Locate the cell with the specified text and output its [x, y] center coordinate. 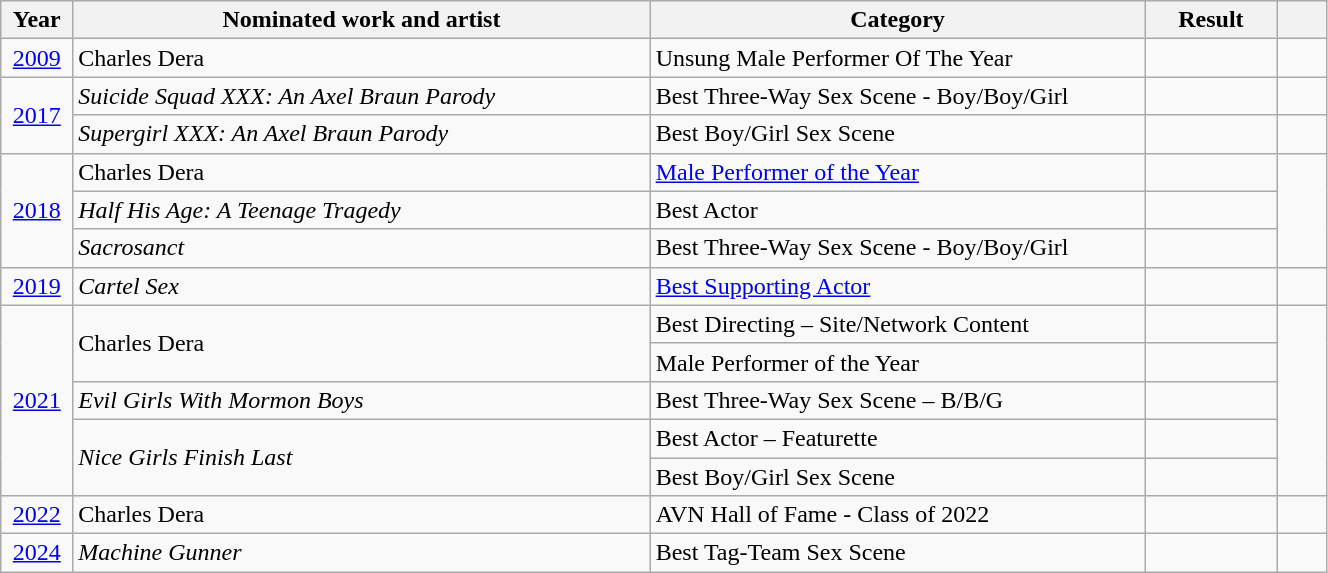
Best Directing – Site/Network Content [898, 324]
2017 [37, 115]
Category [898, 20]
Best Actor [898, 210]
AVN Hall of Fame - Class of 2022 [898, 515]
2024 [37, 553]
Sacrosanct [362, 248]
Unsung Male Performer Of The Year [898, 58]
Half His Age: A Teenage Tragedy [362, 210]
Cartel Sex [362, 286]
Best Supporting Actor [898, 286]
Machine Gunner [362, 553]
Best Actor – Featurette [898, 438]
2019 [37, 286]
Best Three-Way Sex Scene – B/B/G [898, 400]
Evil Girls With Mormon Boys [362, 400]
Nice Girls Finish Last [362, 457]
2018 [37, 210]
2009 [37, 58]
Suicide Squad XXX: An Axel Braun Parody [362, 96]
Best Tag-Team Sex Scene [898, 553]
Year [37, 20]
Supergirl XXX: An Axel Braun Parody [362, 134]
2021 [37, 400]
2022 [37, 515]
Result [1211, 20]
Nominated work and artist [362, 20]
